Return [X, Y] of the center of cell containing provided text 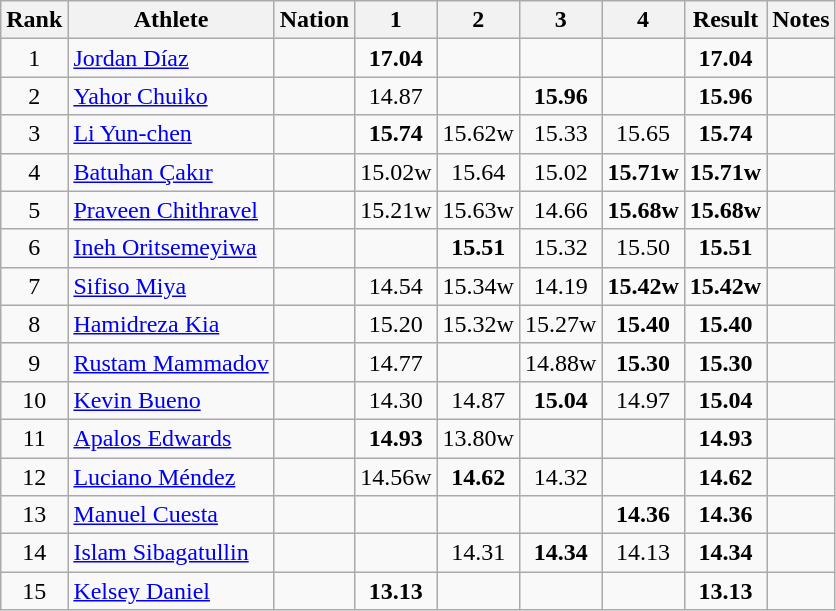
Islam Sibagatullin [171, 553]
15.63w [478, 210]
11 [34, 438]
10 [34, 400]
Kelsey Daniel [171, 591]
13.80w [478, 438]
9 [34, 362]
15.27w [560, 324]
Yahor Chuiko [171, 96]
15.02w [396, 172]
Sifiso Miya [171, 286]
14.54 [396, 286]
15.02 [560, 172]
Athlete [171, 20]
15.32 [560, 248]
15.65 [643, 134]
6 [34, 248]
Luciano Méndez [171, 477]
Result [725, 20]
Notes [801, 20]
14.32 [560, 477]
13 [34, 515]
12 [34, 477]
14.66 [560, 210]
Batuhan Çakır [171, 172]
15.34w [478, 286]
15.50 [643, 248]
Apalos Edwards [171, 438]
Jordan Díaz [171, 58]
14.97 [643, 400]
Hamidreza Kia [171, 324]
Praveen Chithravel [171, 210]
14.88w [560, 362]
15.64 [478, 172]
15.21w [396, 210]
15.20 [396, 324]
7 [34, 286]
15.32w [478, 324]
14.56w [396, 477]
14.30 [396, 400]
14 [34, 553]
Rank [34, 20]
14.19 [560, 286]
Kevin Bueno [171, 400]
14.13 [643, 553]
Rustam Mammadov [171, 362]
Manuel Cuesta [171, 515]
15.33 [560, 134]
14.77 [396, 362]
15.62w [478, 134]
Nation [314, 20]
Li Yun-chen [171, 134]
8 [34, 324]
5 [34, 210]
Ineh Oritsemeyiwa [171, 248]
14.31 [478, 553]
15 [34, 591]
